Pinpoint the cell where the given text exists, returning its [X, Y] midpoint coordinate. 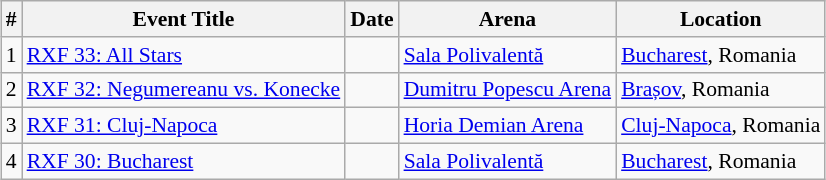
2 [12, 90]
Brașov, Romania [720, 90]
Horia Demian Arena [508, 126]
RXF 33: All Stars [184, 55]
RXF 31: Cluj-Napoca [184, 126]
Date [372, 19]
Event Title [184, 19]
RXF 30: Bucharest [184, 162]
1 [12, 55]
RXF 32: Negumereanu vs. Konecke [184, 90]
3 [12, 126]
Arena [508, 19]
# [12, 19]
Cluj-Napoca, Romania [720, 126]
4 [12, 162]
Location [720, 19]
Dumitru Popescu Arena [508, 90]
